Identify which cell holds the provided text, then report its [X, Y] central coordinate. 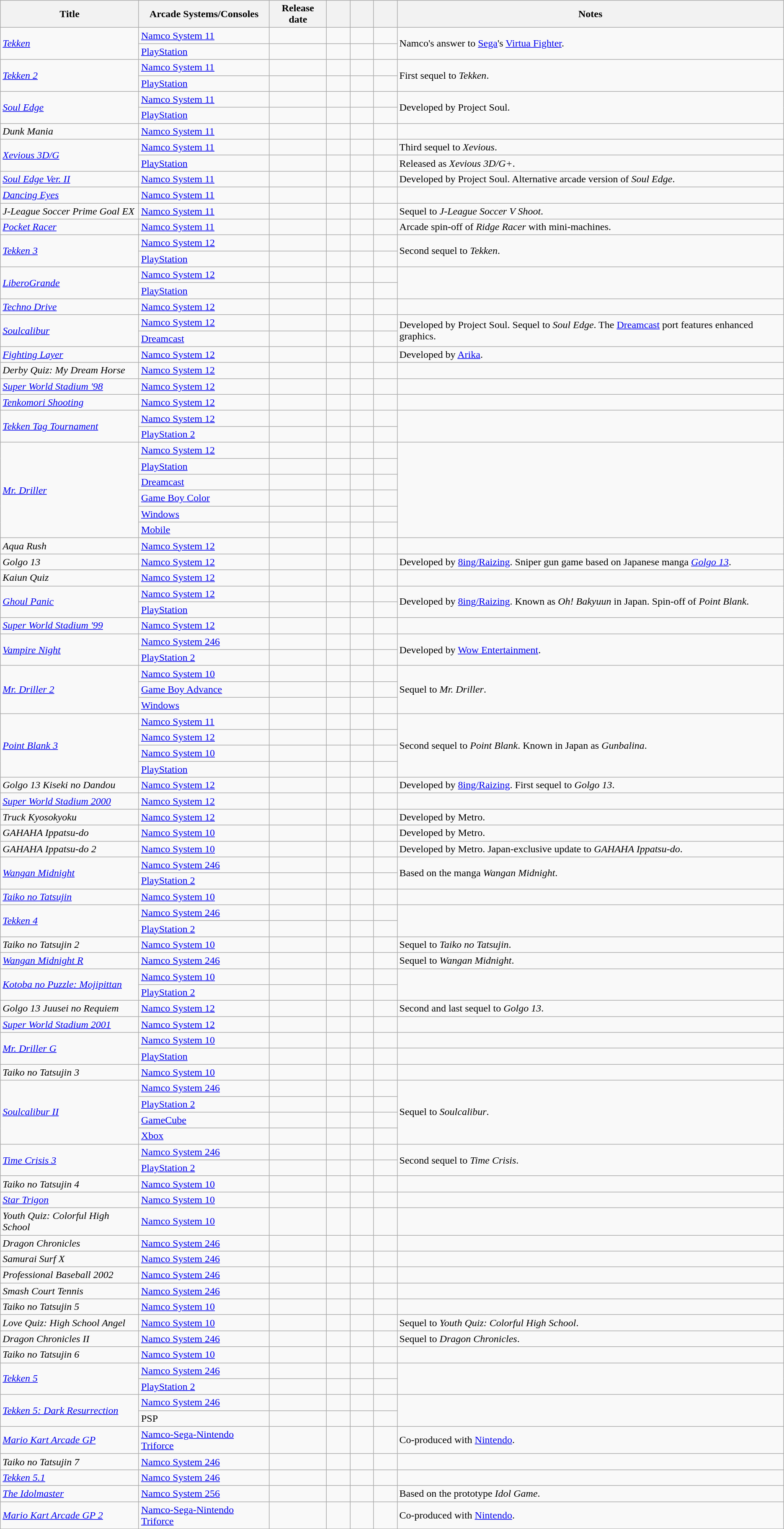
Point Blank 3 [70, 745]
Mario Kart Arcade GP [70, 1440]
Super World Stadium '98 [70, 386]
Tekken 5.1 [70, 1477]
Wangan Midnight [70, 873]
Developed by 8ing/Raizing. Sniper gun game based on Japanese manga Golgo 13. [591, 562]
Dancing Eyes [70, 195]
Developed by Project Soul. [591, 107]
Samurai Surf X [70, 1259]
Second sequel to Time Crisis. [591, 1160]
Fighting Layer [70, 354]
Tekken [70, 44]
Soulcalibur [70, 331]
Namco's answer to Sega's Virtua Fighter. [591, 44]
Sequel to Wangan Midnight. [591, 960]
Developed by 8ing/Raizing. Known as Oh! Bakyuun in Japan. Spin-off of Point Blank. [591, 602]
Techno Drive [70, 307]
Developed by Metro. Japan-exclusive update to GAHAHA Ippatsu-do. [591, 849]
Taiko no Tatsujin 3 [70, 1072]
Sequel to Soulcalibur. [591, 1112]
Love Quiz: High School Angel [70, 1323]
Sequel to Youth Quiz: Colorful High School. [591, 1323]
The Idolmaster [70, 1493]
GAHAHA Ippatsu-do 2 [70, 849]
Mario Kart Arcade GP 2 [70, 1515]
Truck Kyosokyoku [70, 817]
Mr. Driller [70, 490]
Arcade spin-off of Ridge Racer with mini-machines. [591, 227]
Title [70, 14]
Release date [298, 14]
Tekken 2 [70, 75]
Soulcalibur II [70, 1112]
Developed by Arika. [591, 354]
Taiko no Tatsujin 4 [70, 1184]
Tekken Tag Tournament [70, 426]
First sequel to Tekken. [591, 75]
Second sequel to Point Blank. Known in Japan as Gunbalina. [591, 745]
Second sequel to Tekken. [591, 251]
Ghoul Panic [70, 602]
Taiko no Tatsujin 6 [70, 1355]
Derby Quiz: My Dream Horse [70, 370]
Xevious 3D/G [70, 155]
Developed by Project Soul. Alternative arcade version of Soul Edge. [591, 179]
Released as Xevious 3D/G+. [591, 163]
Tekken 4 [70, 921]
Super World Stadium '99 [70, 626]
Sequel to Dragon Chronicles. [591, 1339]
Star Trigon [70, 1200]
Professional Baseball 2002 [70, 1275]
Game Boy Color [204, 498]
PSP [204, 1418]
Golgo 13 Kiseki no Dandou [70, 785]
Taiko no Tatsujin 7 [70, 1462]
Dragon Chronicles [70, 1243]
Super World Stadium 2000 [70, 801]
Based on the prototype Idol Game. [591, 1493]
Sequel to Taiko no Tatsujin. [591, 944]
Mr. Driller G [70, 1048]
Developed by Wow Entertainment. [591, 649]
Developed by 8ing/Raizing. First sequel to Golgo 13. [591, 785]
Kotoba no Puzzle: Mojipittan [70, 985]
Dunk Mania [70, 131]
Golgo 13 Juusei no Requiem [70, 1009]
Third sequel to Xevious. [591, 147]
Dragon Chronicles II [70, 1339]
Based on the manga Wangan Midnight. [591, 873]
Soul Edge Ver. II [70, 179]
Taiko no Tatsujin 2 [70, 944]
Super World Stadium 2001 [70, 1025]
Sequel to J-League Soccer V Shoot. [591, 211]
Taiko no Tatsujin 5 [70, 1307]
Developed by Project Soul. Sequel to Soul Edge. The Dreamcast port features enhanced graphics. [591, 331]
Vampire Night [70, 649]
Second and last sequel to Golgo 13. [591, 1009]
Tekken 5 [70, 1379]
Game Boy Advance [204, 689]
LiberoGrande [70, 283]
Wangan Midnight R [70, 960]
Time Crisis 3 [70, 1160]
Xbox [204, 1136]
Sequel to Mr. Driller. [591, 689]
Youth Quiz: Colorful High School [70, 1221]
Notes [591, 14]
Smash Court Tennis [70, 1291]
Mr. Driller 2 [70, 689]
Arcade Systems/Consoles [204, 14]
Mobile [204, 530]
Taiko no Tatsujin [70, 897]
Pocket Racer [70, 227]
GAHAHA Ippatsu-do [70, 833]
Tekken 3 [70, 251]
Soul Edge [70, 107]
Kaiun Quiz [70, 578]
Namco System 256 [204, 1493]
Tekken 5: Dark Resurrection [70, 1410]
Golgo 13 [70, 562]
Aqua Rush [70, 546]
GameCube [204, 1120]
Tenkomori Shooting [70, 402]
J-League Soccer Prime Goal EX [70, 211]
